Search for the cell housing the specified text and yield its (x, y) center coordinate. 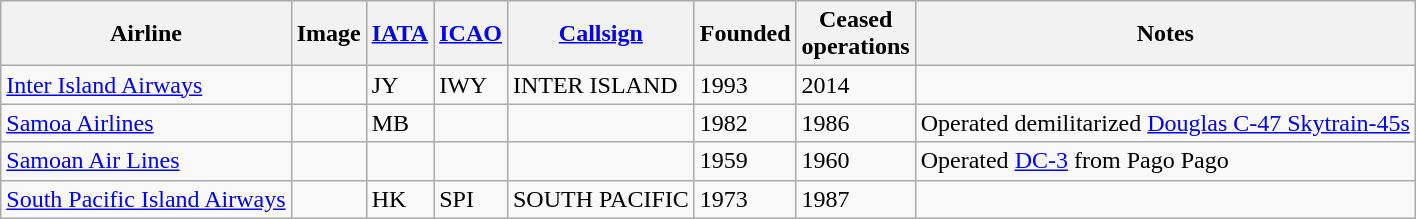
Operated DC-3 from Pago Pago (1165, 161)
IWY (471, 85)
Operated demilitarized Douglas C-47 Skytrain-45s (1165, 123)
2014 (856, 85)
Samoan Air Lines (146, 161)
Image (328, 34)
1973 (745, 199)
Founded (745, 34)
SOUTH PACIFIC (600, 199)
HK (400, 199)
INTER ISLAND (600, 85)
MB (400, 123)
Ceasedoperations (856, 34)
1960 (856, 161)
IATA (400, 34)
1993 (745, 85)
ICAO (471, 34)
Airline (146, 34)
Samoa Airlines (146, 123)
South Pacific Island Airways (146, 199)
JY (400, 85)
1959 (745, 161)
SPI (471, 199)
1986 (856, 123)
1987 (856, 199)
Inter Island Airways (146, 85)
Notes (1165, 34)
Callsign (600, 34)
1982 (745, 123)
